Find where the given text appears and provide that cell's center as (X, Y) coordinate. 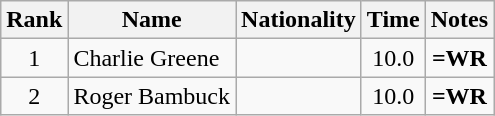
Notes (459, 20)
Nationality (299, 20)
1 (34, 58)
Name (152, 20)
Roger Bambuck (152, 96)
Rank (34, 20)
2 (34, 96)
Time (393, 20)
Charlie Greene (152, 58)
